Extract the (X, Y) coordinate from the center of the cell holding the provided text.  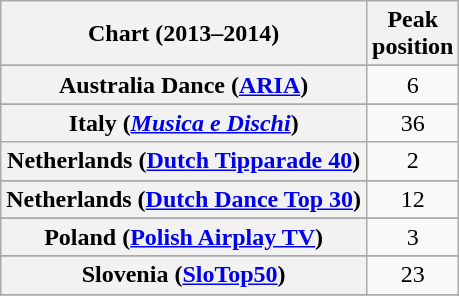
Poland (Polish Airplay TV) (184, 237)
36 (413, 123)
Australia Dance (ARIA) (184, 85)
3 (413, 237)
Peakposition (413, 34)
Netherlands (Dutch Tipparade 40) (184, 161)
2 (413, 161)
Chart (2013–2014) (184, 34)
6 (413, 85)
23 (413, 275)
Italy (Musica e Dischi) (184, 123)
Netherlands (Dutch Dance Top 30) (184, 199)
12 (413, 199)
Slovenia (SloTop50) (184, 275)
